Return the [x, y] coordinate for the center point of the cell that contains the specified text.  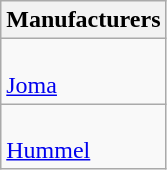
Hummel [84, 136]
Manufacturers [84, 20]
Joma [84, 72]
